From the cell containing the given text, extract its center point as (x, y) coordinate. 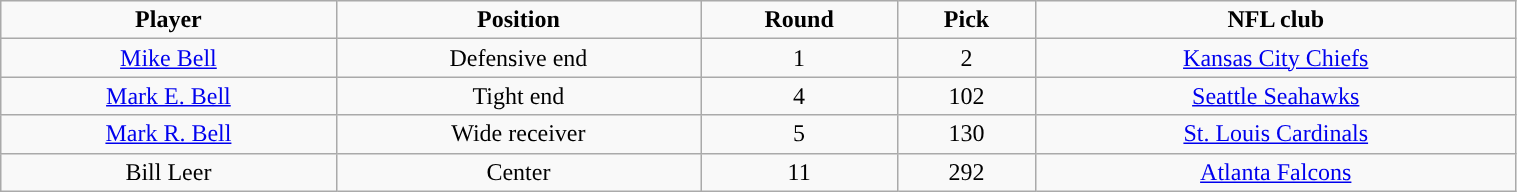
Defensive end (518, 58)
2 (966, 58)
Tight end (518, 96)
Seattle Seahawks (1276, 96)
Center (518, 172)
Wide receiver (518, 134)
Kansas City Chiefs (1276, 58)
130 (966, 134)
Mike Bell (168, 58)
292 (966, 172)
Bill Leer (168, 172)
11 (800, 172)
1 (800, 58)
4 (800, 96)
Mark E. Bell (168, 96)
Player (168, 20)
Mark R. Bell (168, 134)
St. Louis Cardinals (1276, 134)
NFL club (1276, 20)
102 (966, 96)
Round (800, 20)
Position (518, 20)
5 (800, 134)
Atlanta Falcons (1276, 172)
Pick (966, 20)
